Extract the [X, Y] coordinate from the center of the cell holding the provided text.  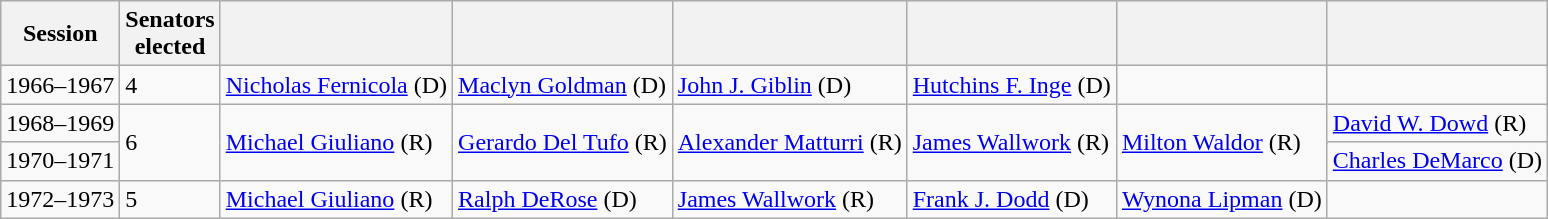
4 [170, 85]
Session [60, 34]
1970–1971 [60, 161]
6 [170, 142]
Charles DeMarco (D) [1437, 161]
David W. Dowd (R) [1437, 123]
1966–1967 [60, 85]
Milton Waldor (R) [1222, 142]
Wynona Lipman (D) [1222, 199]
Gerardo Del Tufo (R) [563, 142]
Nicholas Fernicola (D) [336, 85]
Senatorselected [170, 34]
5 [170, 199]
1972–1973 [60, 199]
Ralph DeRose (D) [563, 199]
Frank J. Dodd (D) [1012, 199]
Maclyn Goldman (D) [563, 85]
1968–1969 [60, 123]
Alexander Matturri (R) [790, 142]
Hutchins F. Inge (D) [1012, 85]
John J. Giblin (D) [790, 85]
